Find where the given text appears and provide that cell's center as (x, y) coordinate. 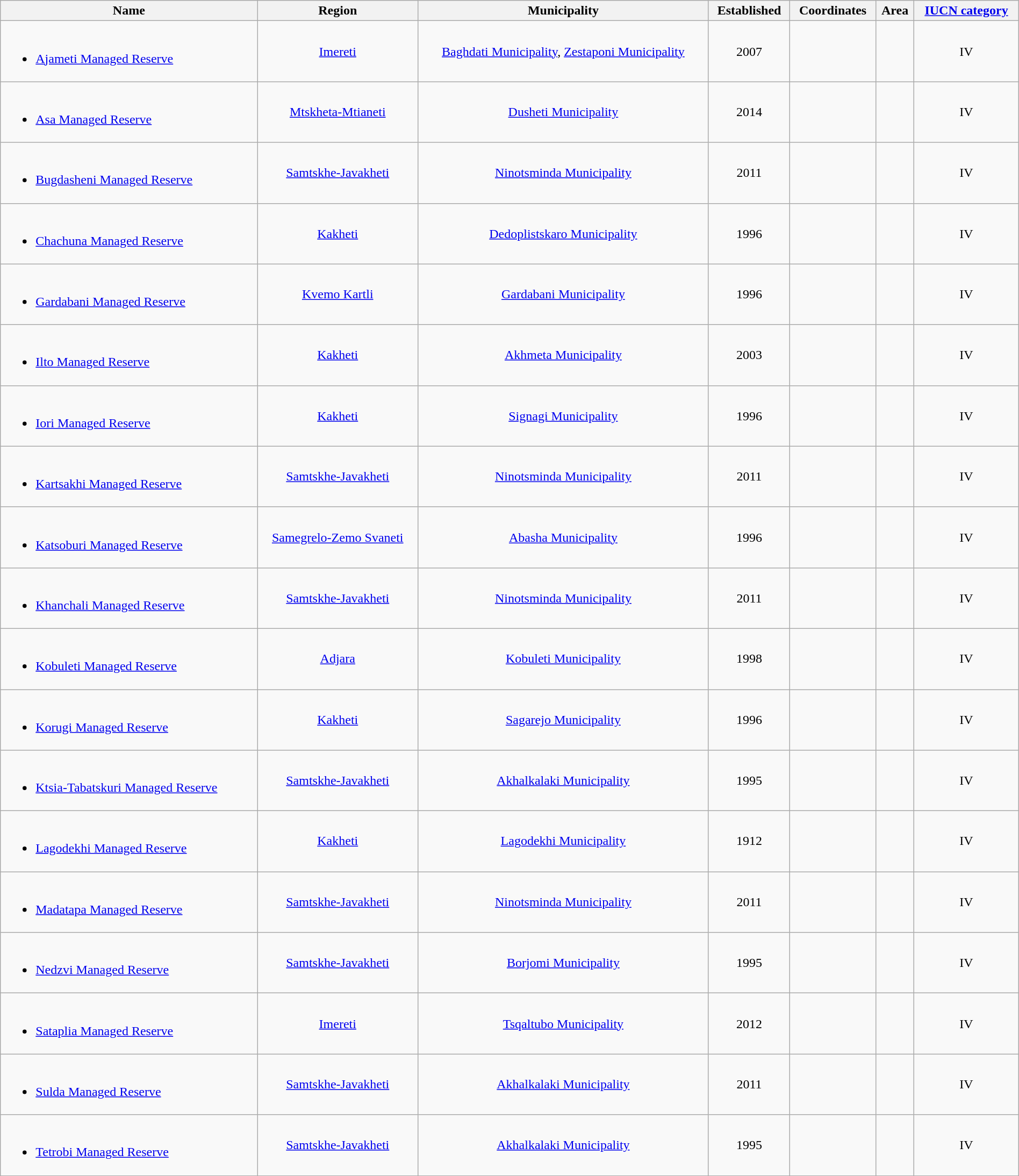
Municipality (563, 11)
Tetrobi Managed Reserve (129, 1145)
Tsqaltubo Municipality (563, 1023)
Iori Managed Reserve (129, 416)
Korugi Managed Reserve (129, 719)
Mtskheta-Mtianeti (338, 112)
Sataplia Managed Reserve (129, 1023)
Ktsia-Tabatskuri Managed Reserve (129, 780)
Sulda Managed Reserve (129, 1085)
Region (338, 11)
Dedoplistskaro Municipality (563, 233)
Nedzvi Managed Reserve (129, 963)
2003 (749, 355)
Kartsakhi Managed Reserve (129, 476)
Baghdati Municipality, Zestaponi Municipality (563, 52)
Lagodekhi Municipality (563, 842)
Area (895, 11)
Ilto Managed Reserve (129, 355)
Kvemo Kartli (338, 295)
Gardabani Managed Reserve (129, 295)
Adjara (338, 659)
Samegrelo-Zemo Svaneti (338, 537)
Coordinates (833, 11)
Borjomi Municipality (563, 963)
Kobuleti Municipality (563, 659)
1998 (749, 659)
Khanchali Managed Reserve (129, 598)
Akhmeta Municipality (563, 355)
Katsoburi Managed Reserve (129, 537)
2014 (749, 112)
Signagi Municipality (563, 416)
Bugdasheni Managed Reserve (129, 173)
Kobuleti Managed Reserve (129, 659)
Dusheti Municipality (563, 112)
Lagodekhi Managed Reserve (129, 842)
Asa Managed Reserve (129, 112)
IUCN category (966, 11)
Sagarejo Municipality (563, 719)
Abasha Municipality (563, 537)
1912 (749, 842)
2007 (749, 52)
Madatapa Managed Reserve (129, 902)
Chachuna Managed Reserve (129, 233)
Established (749, 11)
Name (129, 11)
2012 (749, 1023)
Ajameti Managed Reserve (129, 52)
Gardabani Municipality (563, 295)
